Determine the [X, Y] coordinate at the center of the cell enclosing the given text.  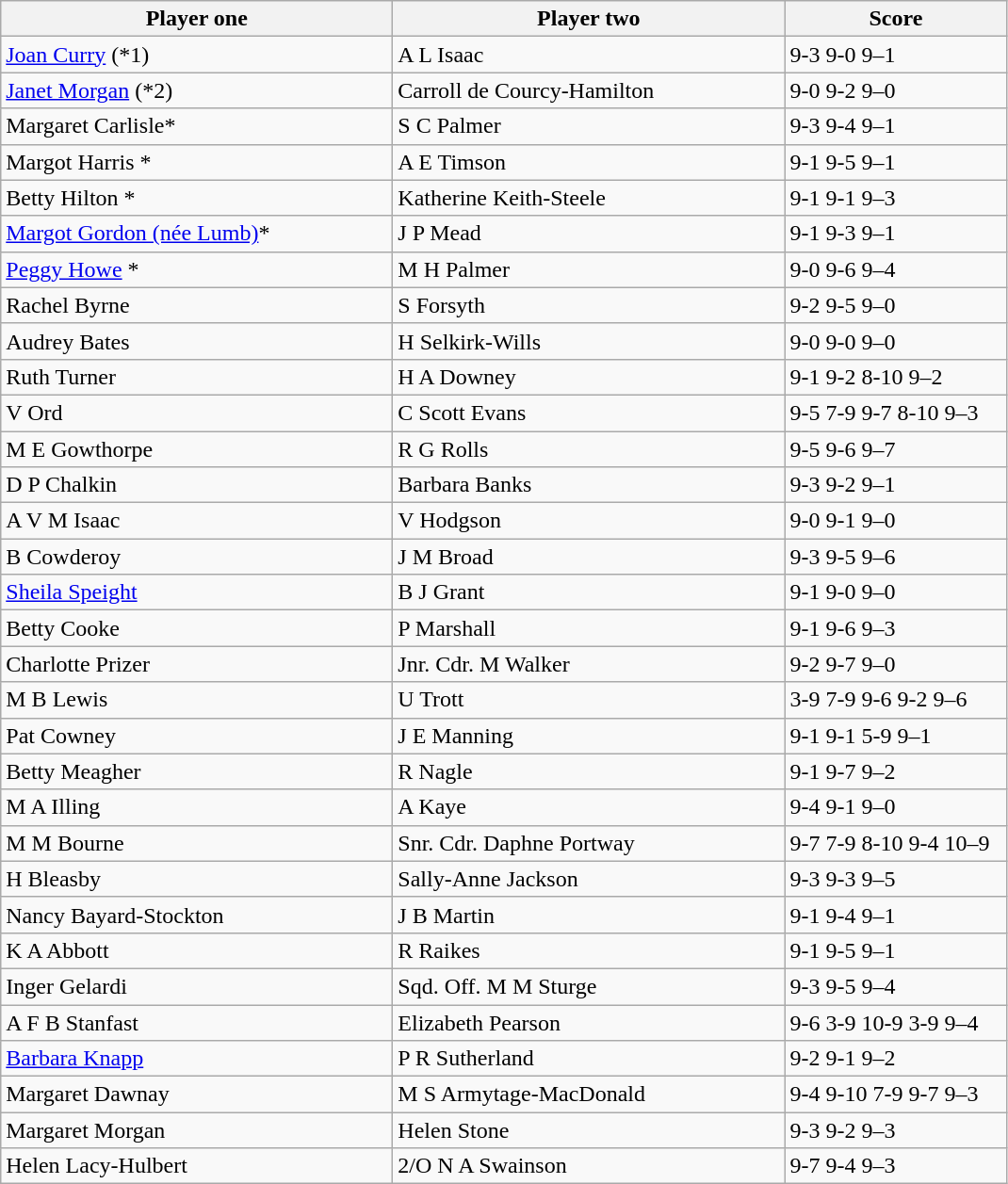
Elizabeth Pearson [589, 1022]
M M Bourne [197, 843]
Pat Cowney [197, 736]
Nancy Bayard-Stockton [197, 915]
3-9 7-9 9-6 9-2 9–6 [896, 700]
D P Chalkin [197, 485]
M A Illing [197, 807]
9-5 7-9 9-7 8-10 9–3 [896, 413]
9-4 9-10 7-9 9-7 9–3 [896, 1095]
9-1 9-0 9–0 [896, 592]
Score [896, 19]
9-1 9-4 9–1 [896, 915]
9-3 9-5 9–4 [896, 986]
Margaret Dawnay [197, 1095]
Betty Cooke [197, 628]
Betty Meagher [197, 771]
P R Sutherland [589, 1059]
Sqd. Off. M M Sturge [589, 986]
9-1 9-6 9–3 [896, 628]
Player one [197, 19]
Barbara Knapp [197, 1059]
9-1 9-3 9–1 [896, 234]
9-3 9-2 9–1 [896, 485]
Betty Hilton * [197, 198]
J M Broad [589, 557]
9-7 9-4 9–3 [896, 1166]
Peggy Howe * [197, 269]
M S Armytage-MacDonald [589, 1095]
M E Gowthorpe [197, 449]
C Scott Evans [589, 413]
9-0 9-1 9–0 [896, 521]
H Bleasby [197, 879]
H Selkirk-Wills [589, 341]
9-5 9-6 9–7 [896, 449]
R G Rolls [589, 449]
H A Downey [589, 377]
B Cowderoy [197, 557]
Jnr. Cdr. M Walker [589, 664]
A E Timson [589, 162]
9-2 9-1 9–2 [896, 1059]
9-1 9-2 8-10 9–2 [896, 377]
9-0 9-6 9–4 [896, 269]
9-3 9-5 9–6 [896, 557]
V Hodgson [589, 521]
B J Grant [589, 592]
Barbara Banks [589, 485]
2/O N A Swainson [589, 1166]
9-7 7-9 8-10 9-4 10–9 [896, 843]
Margaret Carlisle* [197, 126]
S Forsyth [589, 305]
9-1 9-1 9–3 [896, 198]
Audrey Bates [197, 341]
J B Martin [589, 915]
Charlotte Prizer [197, 664]
Player two [589, 19]
9-3 9-3 9–5 [896, 879]
Margot Harris * [197, 162]
Janet Morgan (*2) [197, 90]
V Ord [197, 413]
Inger Gelardi [197, 986]
9-4 9-1 9–0 [896, 807]
Margaret Morgan [197, 1130]
U Trott [589, 700]
Sheila Speight [197, 592]
Joan Curry (*1) [197, 55]
A F B Stanfast [197, 1022]
M B Lewis [197, 700]
J P Mead [589, 234]
9-3 9-2 9–3 [896, 1130]
9-1 9-7 9–2 [896, 771]
A Kaye [589, 807]
Katherine Keith-Steele [589, 198]
9-3 9-0 9–1 [896, 55]
A L Isaac [589, 55]
Margot Gordon (née Lumb)* [197, 234]
9-0 9-2 9–0 [896, 90]
S C Palmer [589, 126]
9-3 9-4 9–1 [896, 126]
J E Manning [589, 736]
M H Palmer [589, 269]
9-0 9-0 9–0 [896, 341]
Snr. Cdr. Daphne Portway [589, 843]
9-2 9-5 9–0 [896, 305]
A V M Isaac [197, 521]
Helen Stone [589, 1130]
R Nagle [589, 771]
9-1 9-1 5-9 9–1 [896, 736]
Helen Lacy-Hulbert [197, 1166]
Sally-Anne Jackson [589, 879]
9-6 3-9 10-9 3-9 9–4 [896, 1022]
R Raikes [589, 950]
P Marshall [589, 628]
Ruth Turner [197, 377]
Rachel Byrne [197, 305]
9-2 9-7 9–0 [896, 664]
K A Abbott [197, 950]
Carroll de Courcy-Hamilton [589, 90]
